Provide the (x, y) coordinate of the cell's center where the given text is located.  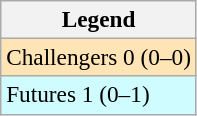
Futures 1 (0–1) (99, 95)
Legend (99, 19)
Challengers 0 (0–0) (99, 57)
